Pinpoint the cell where the given text exists, returning its (x, y) midpoint coordinate. 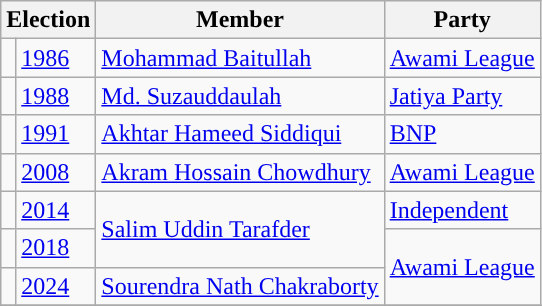
Election (48, 20)
Md. Suzauddaulah (240, 96)
1986 (56, 58)
Akhtar Hameed Siddiqui (240, 134)
Mohammad Baitullah (240, 58)
Member (240, 20)
Party (462, 20)
1991 (56, 134)
Jatiya Party (462, 96)
2024 (56, 286)
2008 (56, 172)
Sourendra Nath Chakraborty (240, 286)
2018 (56, 248)
BNP (462, 134)
1988 (56, 96)
2014 (56, 210)
Independent (462, 210)
Salim Uddin Tarafder (240, 229)
Akram Hossain Chowdhury (240, 172)
